Determine the [x, y] coordinate at the center of the cell enclosing the given text.  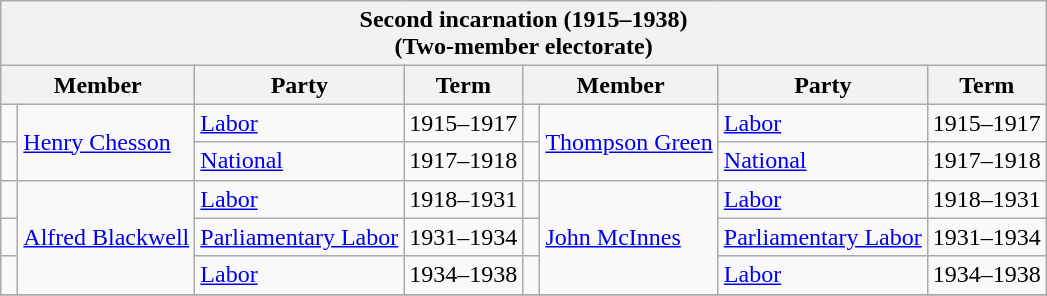
Second incarnation (1915–1938)(Two-member electorate) [524, 34]
Alfred Blackwell [106, 237]
Thompson Green [629, 142]
Henry Chesson [106, 142]
John McInnes [629, 237]
